Return the [x, y] coordinate for the center point of the cell that contains the specified text.  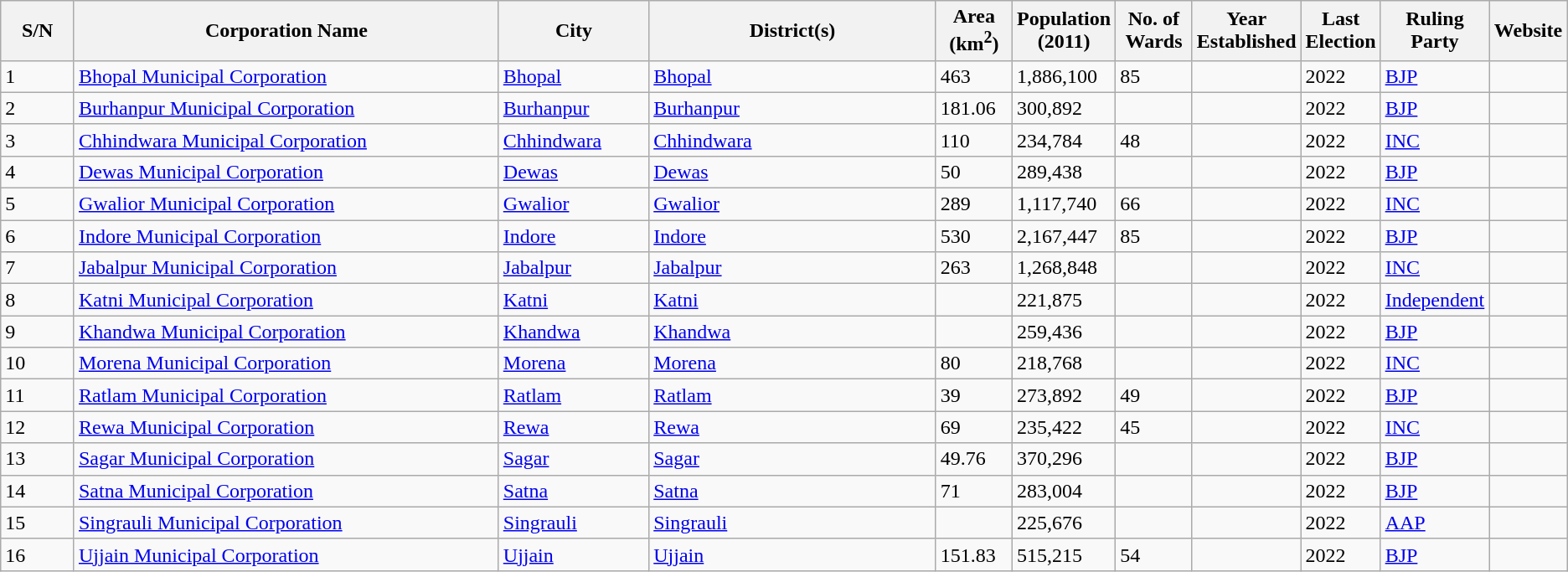
Independent [1435, 300]
S/N [38, 31]
151.83 [973, 554]
300,892 [1064, 108]
235,422 [1064, 427]
Gwalior Municipal Corporation [286, 204]
12 [38, 427]
530 [973, 236]
9 [38, 332]
No. of Wards [1154, 31]
48 [1154, 140]
Singrauli Municipal Corporation [286, 523]
5 [38, 204]
Sagar Municipal Corporation [286, 459]
8 [38, 300]
39 [973, 395]
2,167,447 [1064, 236]
Population (2011) [1064, 31]
Morena Municipal Corporation [286, 363]
289 [973, 204]
80 [973, 363]
14 [38, 491]
49 [1154, 395]
273,892 [1064, 395]
1,268,848 [1064, 268]
181.06 [973, 108]
Area (km2) [973, 31]
Ujjain Municipal Corporation [286, 554]
Burhanpur Municipal Corporation [286, 108]
221,875 [1064, 300]
50 [973, 172]
463 [973, 76]
District(s) [792, 31]
6 [38, 236]
49.76 [973, 459]
City [573, 31]
218,768 [1064, 363]
110 [973, 140]
71 [973, 491]
Year Established [1246, 31]
45 [1154, 427]
1 [38, 76]
225,676 [1064, 523]
Ratlam Municipal Corporation [286, 395]
1,886,100 [1064, 76]
Jabalpur Municipal Corporation [286, 268]
Indore Municipal Corporation [286, 236]
3 [38, 140]
Website [1528, 31]
Khandwa Municipal Corporation [286, 332]
1,117,740 [1064, 204]
Corporation Name [286, 31]
AAP [1435, 523]
Rewa Municipal Corporation [286, 427]
13 [38, 459]
263 [973, 268]
16 [38, 554]
69 [973, 427]
10 [38, 363]
Katni Municipal Corporation [286, 300]
259,436 [1064, 332]
2 [38, 108]
Bhopal Municipal Corporation [286, 76]
54 [1154, 554]
11 [38, 395]
515,215 [1064, 554]
7 [38, 268]
Chhindwara Municipal Corporation [286, 140]
4 [38, 172]
289,438 [1064, 172]
Last Election [1340, 31]
283,004 [1064, 491]
66 [1154, 204]
Ruling Party [1435, 31]
15 [38, 523]
234,784 [1064, 140]
370,296 [1064, 459]
Satna Municipal Corporation [286, 491]
Dewas Municipal Corporation [286, 172]
